Scan for the cell matching the given text and deliver its (x, y) coordinate at center. 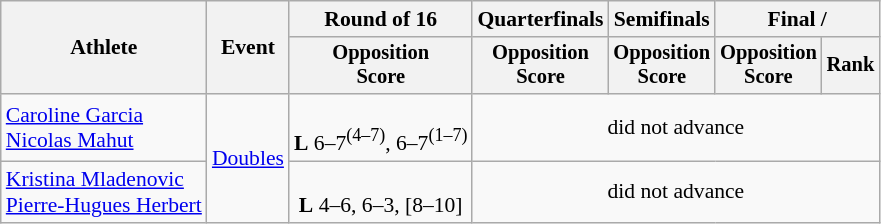
Doubles (248, 158)
Caroline GarciaNicolas Mahut (104, 128)
Rank (851, 66)
Semifinals (662, 19)
Round of 16 (380, 19)
Kristina MladenovicPierre-Hugues Herbert (104, 192)
Event (248, 48)
Quarterfinals (540, 19)
Final / (797, 19)
L 6–7(4–7), 6–7(1–7) (380, 128)
Athlete (104, 48)
L 4–6, 6–3, [8–10] (380, 192)
